Extract the [X, Y] coordinate from the center of the cell holding the provided text.  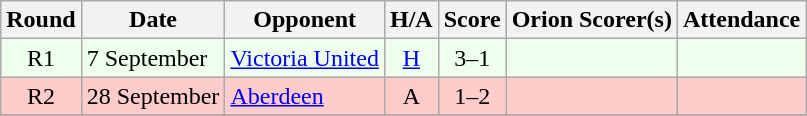
A [411, 96]
Date [153, 20]
1–2 [472, 96]
Attendance [741, 20]
Victoria United [305, 58]
H [411, 58]
Round [41, 20]
Aberdeen [305, 96]
7 September [153, 58]
H/A [411, 20]
3–1 [472, 58]
Orion Scorer(s) [592, 20]
R2 [41, 96]
R1 [41, 58]
Opponent [305, 20]
28 September [153, 96]
Score [472, 20]
